Pinpoint the cell where the given text exists, returning its (x, y) midpoint coordinate. 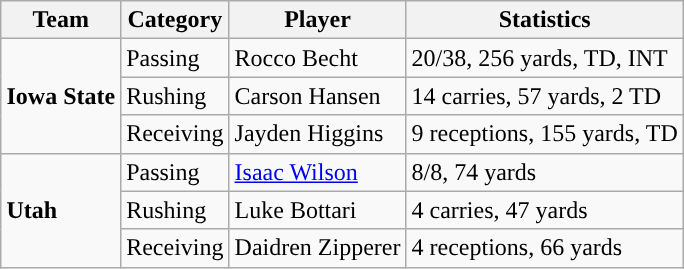
Statistics (544, 20)
Iowa State (61, 96)
Utah (61, 210)
Team (61, 20)
9 receptions, 155 yards, TD (544, 134)
8/8, 74 yards (544, 172)
4 receptions, 66 yards (544, 248)
Player (318, 20)
Rocco Becht (318, 58)
Carson Hansen (318, 96)
Daidren Zipperer (318, 248)
Jayden Higgins (318, 134)
20/38, 256 yards, TD, INT (544, 58)
4 carries, 47 yards (544, 210)
Isaac Wilson (318, 172)
14 carries, 57 yards, 2 TD (544, 96)
Category (175, 20)
Luke Bottari (318, 210)
